Extract the [X, Y] coordinate from the center of the cell holding the provided text.  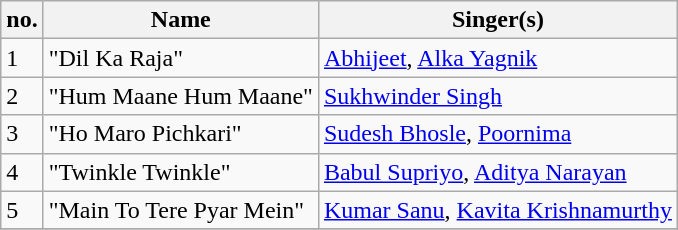
Name [180, 20]
"Hum Maane Hum Maane" [180, 96]
Babul Supriyo, Aditya Narayan [498, 172]
Sukhwinder Singh [498, 96]
1 [22, 58]
4 [22, 172]
3 [22, 134]
"Main To Tere Pyar Mein" [180, 210]
Kumar Sanu, Kavita Krishnamurthy [498, 210]
no. [22, 20]
Sudesh Bhosle, Poornima [498, 134]
2 [22, 96]
"Dil Ka Raja" [180, 58]
Abhijeet, Alka Yagnik [498, 58]
Singer(s) [498, 20]
5 [22, 210]
"Twinkle Twinkle" [180, 172]
"Ho Maro Pichkari" [180, 134]
